Search for the cell housing the specified text and yield its [x, y] center coordinate. 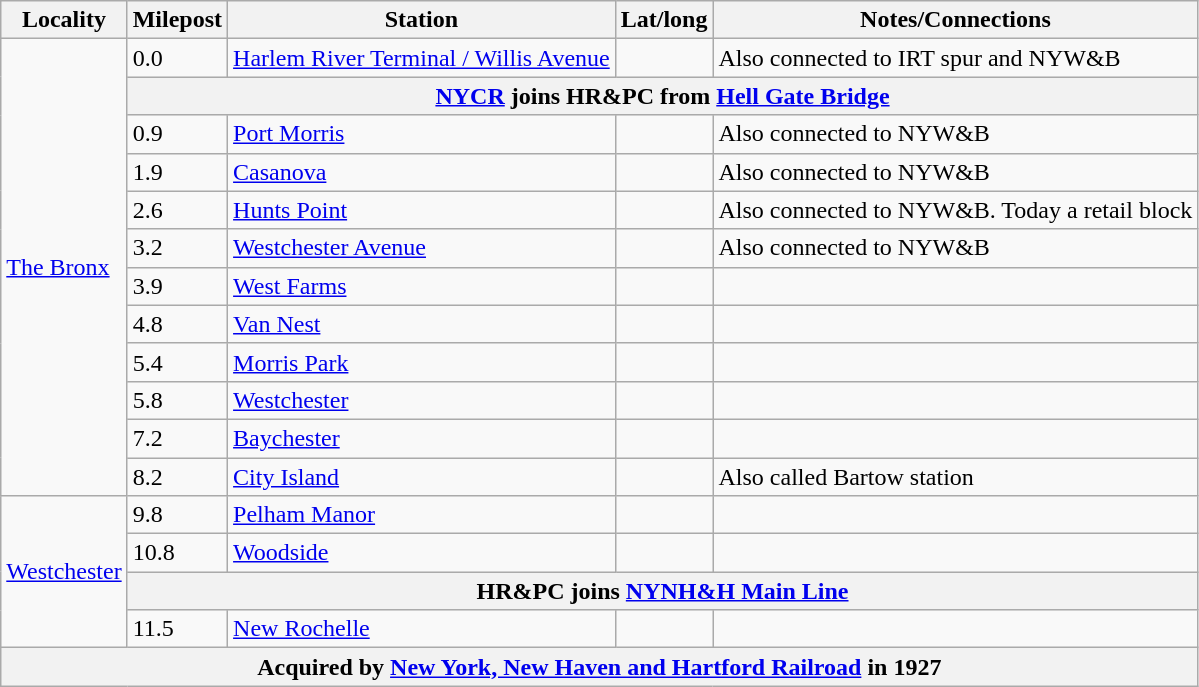
West Farms [422, 286]
5.8 [177, 400]
1.9 [177, 172]
Woodside [422, 553]
HR&PC joins NYNH&H Main Line [662, 591]
Station [422, 20]
Harlem River Terminal / Willis Avenue [422, 58]
Van Nest [422, 324]
10.8 [177, 553]
Baychester [422, 438]
The Bronx [64, 268]
Notes/Connections [956, 20]
NYCR joins HR&PC from Hell Gate Bridge [662, 96]
City Island [422, 477]
Pelham Manor [422, 515]
2.6 [177, 210]
11.5 [177, 629]
4.8 [177, 324]
New Rochelle [422, 629]
9.8 [177, 515]
Port Morris [422, 134]
Also connected to IRT spur and NYW&B [956, 58]
Lat/long [664, 20]
Also connected to NYW&B. Today a retail block [956, 210]
Locality [64, 20]
7.2 [177, 438]
5.4 [177, 362]
Morris Park [422, 362]
Casanova [422, 172]
Acquired by New York, New Haven and Hartford Railroad in 1927 [600, 667]
0.9 [177, 134]
Westchester Avenue [422, 248]
8.2 [177, 477]
Milepost [177, 20]
Hunts Point [422, 210]
0.0 [177, 58]
3.9 [177, 286]
3.2 [177, 248]
Also called Bartow station [956, 477]
